Extract the [x, y] coordinate from the center of the cell holding the provided text.  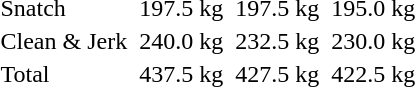
240.0 kg [182, 41]
232.5 kg [278, 41]
